Capture the cell that displays the provided text and extract its (X, Y) central coordinate. 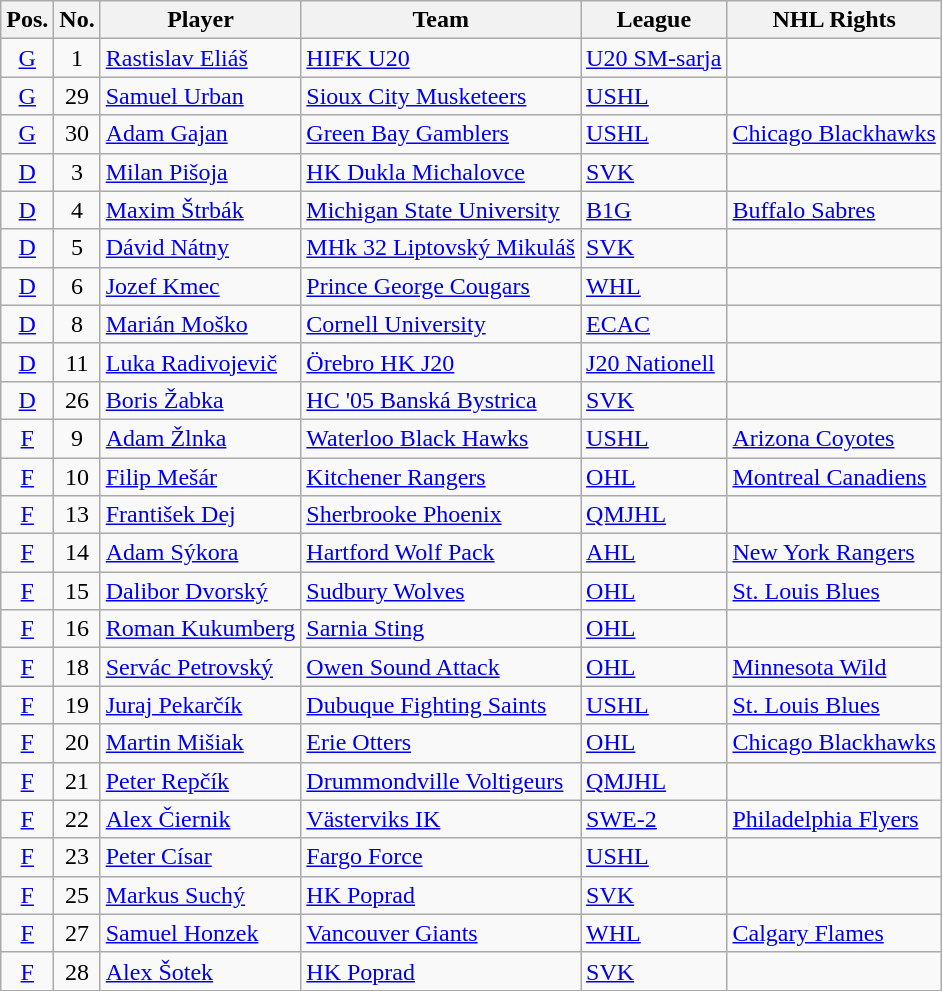
22 (77, 819)
26 (77, 400)
Fargo Force (441, 857)
MHk 32 Liptovský Mikuláš (441, 248)
Alex Čiernik (200, 819)
Sarnia Sting (441, 629)
Michigan State University (441, 210)
19 (77, 705)
16 (77, 629)
Green Bay Gamblers (441, 134)
Juraj Pekarčík (200, 705)
1 (77, 58)
J20 Nationell (654, 362)
Adam Gajan (200, 134)
Cornell University (441, 324)
Erie Otters (441, 743)
SWE-2 (654, 819)
3 (77, 172)
Prince George Cougars (441, 286)
Kitchener Rangers (441, 477)
Samuel Honzek (200, 933)
Montreal Canadiens (834, 477)
Sudbury Wolves (441, 591)
14 (77, 553)
28 (77, 971)
20 (77, 743)
Minnesota Wild (834, 667)
5 (77, 248)
29 (77, 96)
HIFK U20 (441, 58)
František Dej (200, 515)
Örebro HK J20 (441, 362)
6 (77, 286)
Dalibor Dvorský (200, 591)
Samuel Urban (200, 96)
New York Rangers (834, 553)
Alex Šotek (200, 971)
Dávid Nátny (200, 248)
Peter Repčík (200, 781)
4 (77, 210)
Milan Pišoja (200, 172)
9 (77, 438)
Markus Suchý (200, 895)
Martin Mišiak (200, 743)
Drummondville Voltigeurs (441, 781)
Luka Radivojevič (200, 362)
Maxim Štrbák (200, 210)
Pos. (28, 20)
Buffalo Sabres (834, 210)
Calgary Flames (834, 933)
Player (200, 20)
Owen Sound Attack (441, 667)
HC '05 Banská Bystrica (441, 400)
AHL (654, 553)
11 (77, 362)
Waterloo Black Hawks (441, 438)
13 (77, 515)
30 (77, 134)
27 (77, 933)
Vancouver Giants (441, 933)
B1G (654, 210)
Adam Žlnka (200, 438)
21 (77, 781)
Västerviks IK (441, 819)
18 (77, 667)
Sherbrooke Phoenix (441, 515)
Boris Žabka (200, 400)
25 (77, 895)
Jozef Kmec (200, 286)
Team (441, 20)
NHL Rights (834, 20)
Arizona Coyotes (834, 438)
Hartford Wolf Pack (441, 553)
Philadelphia Flyers (834, 819)
HK Dukla Michalovce (441, 172)
10 (77, 477)
Rastislav Eliáš (200, 58)
Peter Císar (200, 857)
Roman Kukumberg (200, 629)
15 (77, 591)
Sioux City Musketeers (441, 96)
No. (77, 20)
ECAC (654, 324)
Dubuque Fighting Saints (441, 705)
Marián Moško (200, 324)
Adam Sýkora (200, 553)
League (654, 20)
Servác Petrovský (200, 667)
Filip Mešár (200, 477)
23 (77, 857)
U20 SM-sarja (654, 58)
8 (77, 324)
